Identify which cell holds the provided text, then report its (X, Y) central coordinate. 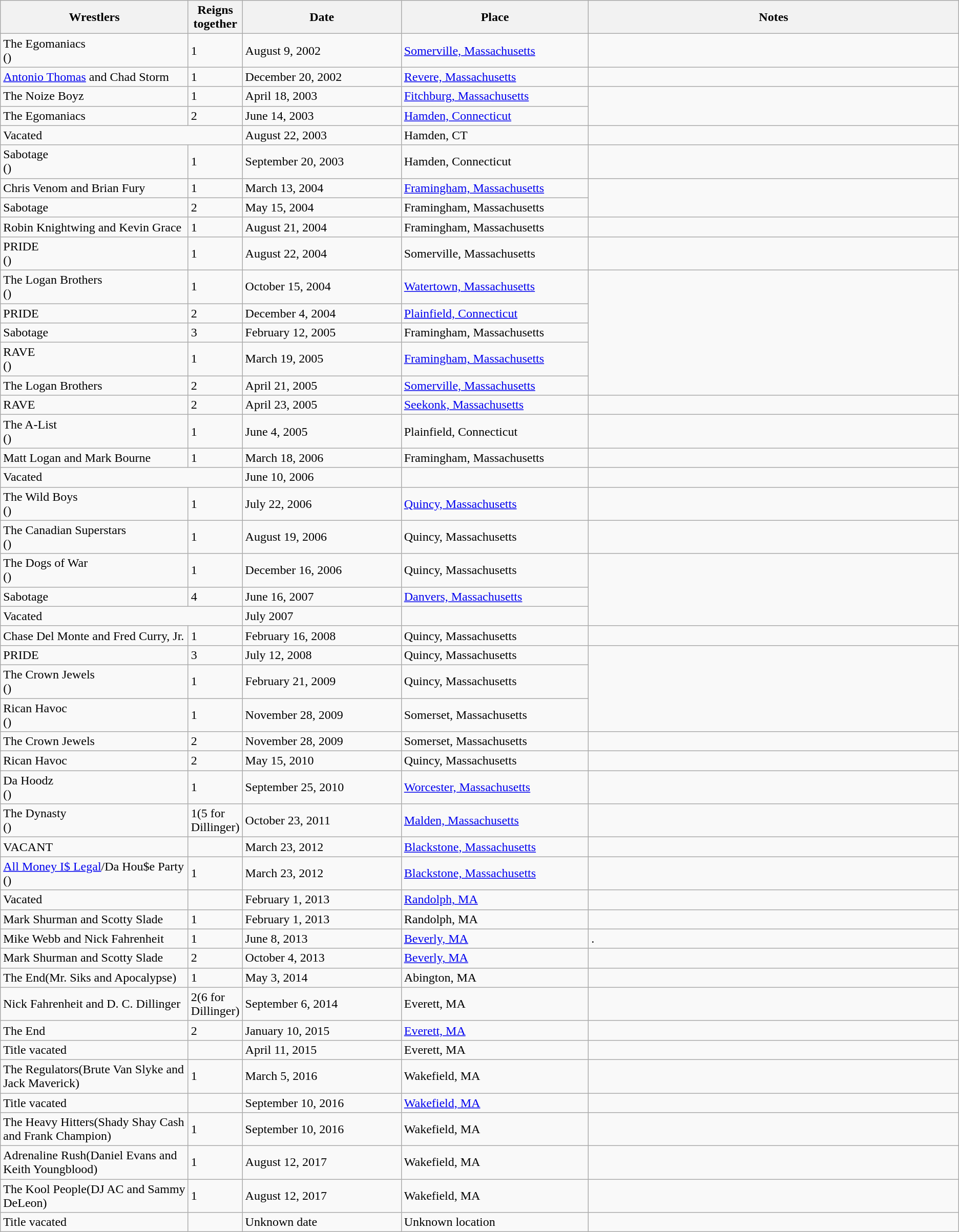
The Dynasty() (94, 820)
Date (322, 17)
The Dogs of War() (94, 570)
Revere, Massachusetts (495, 77)
June 4, 2005 (322, 431)
Reigns together (215, 17)
The Logan Brothers() (94, 287)
Hamden, CT (495, 135)
1(5 for Dillinger) (215, 820)
January 10, 2015 (322, 1030)
The End (94, 1030)
Place (495, 17)
March 19, 2005 (322, 359)
Notes (774, 17)
Fitchburg, Massachusetts (495, 96)
June 10, 2006 (322, 477)
2(6 for Dillinger) (215, 1004)
April 23, 2005 (322, 405)
Malden, Massachusetts (495, 820)
RAVE (94, 405)
VACANT (94, 847)
Chase Del Monte and Fred Curry, Jr. (94, 635)
August 9, 2002 (322, 50)
April 11, 2015 (322, 1050)
. (774, 939)
March 18, 2006 (322, 458)
April 18, 2003 (322, 96)
March 13, 2004 (322, 188)
The Egomaniacs (94, 116)
The A-List() (94, 431)
4 (215, 597)
May 15, 2004 (322, 207)
December 16, 2006 (322, 570)
June 14, 2003 (322, 116)
Robin Knightwing and Kevin Grace (94, 227)
September 6, 2014 (322, 1004)
Watertown, Massachusetts (495, 287)
Rican Havoc() (94, 715)
August 21, 2004 (322, 227)
July 2007 (322, 616)
September 25, 2010 (322, 788)
February 16, 2008 (322, 635)
Mike Webb and Nick Fahrenheit (94, 939)
Rican Havoc (94, 761)
Abington, MA (495, 978)
The Kool People(DJ AC and Sammy DeLeon) (94, 1196)
June 16, 2007 (322, 597)
The Regulators(Brute Van Slyke and Jack Maverick) (94, 1076)
Worcester, Massachusetts (495, 788)
Unknown location (495, 1222)
October 15, 2004 (322, 287)
Matt Logan and Mark Bourne (94, 458)
The Wild Boys() (94, 504)
July 22, 2006 (322, 504)
March 5, 2016 (322, 1076)
The Crown Jewels (94, 741)
Nick Fahrenheit and D. C. Dillinger (94, 1004)
Da Hoodz() (94, 788)
Sabotage() (94, 162)
The Noize Boyz (94, 96)
The Heavy Hitters(Shady Shay Cash and Frank Champion) (94, 1130)
Antonio Thomas and Chad Storm (94, 77)
February 21, 2009 (322, 681)
September 20, 2003 (322, 162)
PRIDE() (94, 253)
The Logan Brothers (94, 386)
August 22, 2004 (322, 253)
The Egomaniacs() (94, 50)
August 22, 2003 (322, 135)
May 3, 2014 (322, 978)
Danvers, Massachusetts (495, 597)
October 23, 2011 (322, 820)
July 12, 2008 (322, 655)
Adrenaline Rush(Daniel Evans and Keith Youngblood) (94, 1162)
RAVE() (94, 359)
December 20, 2002 (322, 77)
June 8, 2013 (322, 939)
October 4, 2013 (322, 958)
The Crown Jewels() (94, 681)
Unknown date (322, 1222)
The Canadian Superstars() (94, 537)
Wrestlers (94, 17)
April 21, 2005 (322, 386)
December 4, 2004 (322, 313)
August 19, 2006 (322, 537)
February 12, 2005 (322, 333)
May 15, 2010 (322, 761)
All Money I$ Legal/Da Hou$e Party() (94, 874)
Chris Venom and Brian Fury (94, 188)
The End(Mr. Siks and Apocalypse) (94, 978)
Seekonk, Massachusetts (495, 405)
